Return the (X, Y) coordinate for the center point of the cell that contains the specified text.  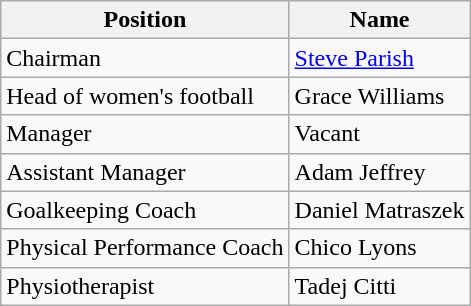
Chairman (145, 58)
Vacant (380, 134)
Goalkeeping Coach (145, 210)
Daniel Matraszek (380, 210)
Position (145, 20)
Steve Parish (380, 58)
Chico Lyons (380, 248)
Tadej Citti (380, 286)
Assistant Manager (145, 172)
Physiotherapist (145, 286)
Grace Williams (380, 96)
Physical Performance Coach (145, 248)
Head of women's football (145, 96)
Name (380, 20)
Adam Jeffrey (380, 172)
Manager (145, 134)
